Find where the given text appears and provide that cell's center as [x, y] coordinate. 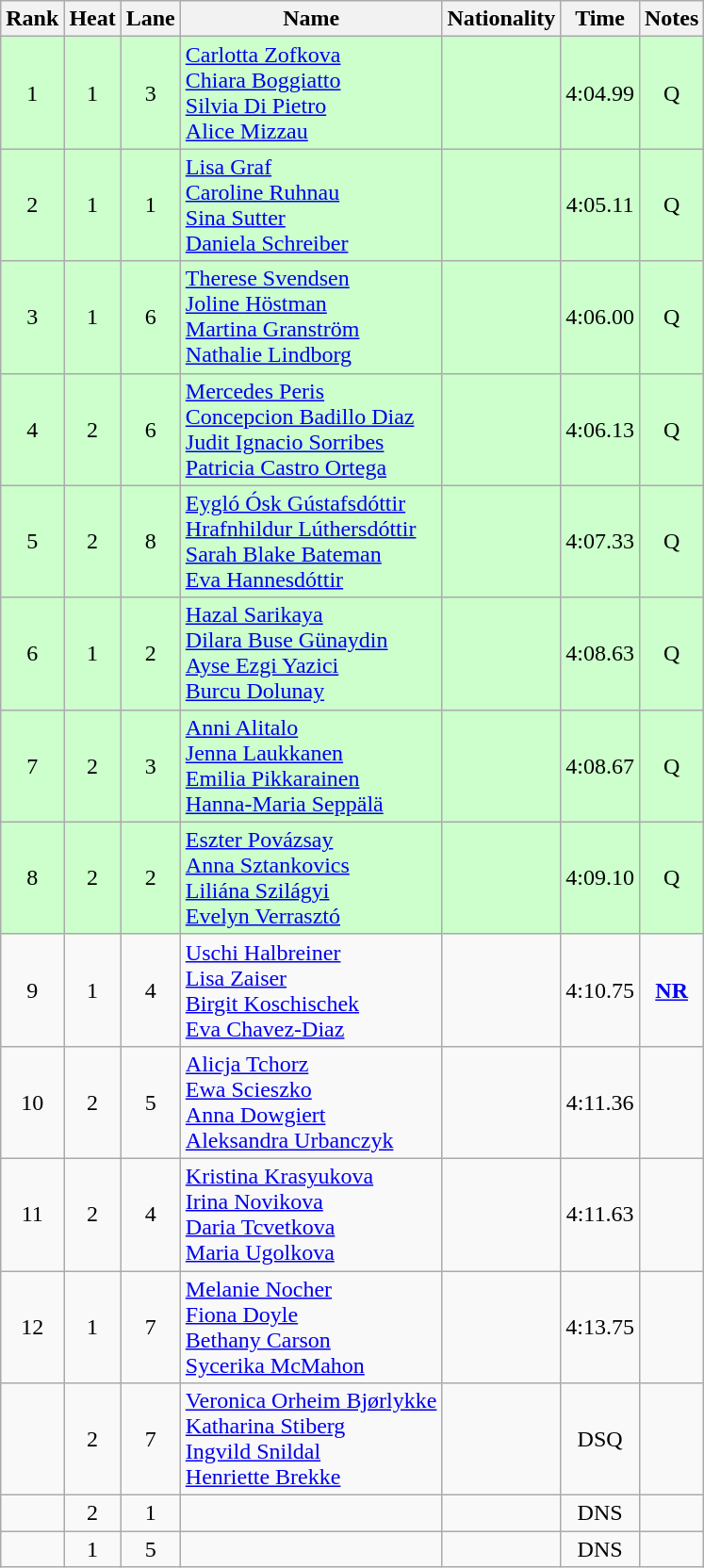
11 [32, 1214]
Hazal SarikayaDilara Buse GünaydinAyse Ezgi YaziciBurcu Dolunay [311, 654]
Veronica Orheim BjørlykkeKatharina StibergIngvild SnildalHenriette Brekke [311, 1440]
4:04.99 [600, 92]
Alicja TchorzEwa ScieszkoAnna DowgiertAleksandra Urbanczyk [311, 1102]
4:08.63 [600, 654]
Eygló Ósk GústafsdóttirHrafnhildur LúthersdóttirSarah Blake BatemanEva Hannesdóttir [311, 541]
Time [600, 19]
Nationality [501, 19]
Uschi HalbreinerLisa ZaiserBirgit KoschischekEva Chavez-Diaz [311, 989]
4:13.75 [600, 1327]
Anni AlitaloJenna LaukkanenEmilia PikkarainenHanna-Maria Seppälä [311, 765]
NR [671, 989]
4:11.63 [600, 1214]
Heat [92, 19]
Rank [32, 19]
Therese SvendsenJoline HöstmanMartina GranströmNathalie Lindborg [311, 317]
Lisa GrafCaroline RuhnauSina SutterDaniela Schreiber [311, 205]
10 [32, 1102]
4:06.00 [600, 317]
4:08.67 [600, 765]
Name [311, 19]
Eszter PovázsayAnna SztankovicsLiliána SzilágyiEvelyn Verrasztó [311, 878]
Mercedes PerisConcepcion Badillo DiazJudit Ignacio SorribesPatricia Castro Ortega [311, 430]
Notes [671, 19]
9 [32, 989]
Melanie NocherFiona DoyleBethany CarsonSycerika McMahon [311, 1327]
4:05.11 [600, 205]
Kristina KrasyukovaIrina NovikovaDaria TcvetkovaMaria Ugolkova [311, 1214]
Lane [151, 19]
4:09.10 [600, 878]
12 [32, 1327]
DSQ [600, 1440]
4:10.75 [600, 989]
4:06.13 [600, 430]
4:11.36 [600, 1102]
4:07.33 [600, 541]
Carlotta ZofkovaChiara BoggiattoSilvia Di PietroAlice Mizzau [311, 92]
